Return the [x, y] coordinate for the center point of the cell that contains the specified text.  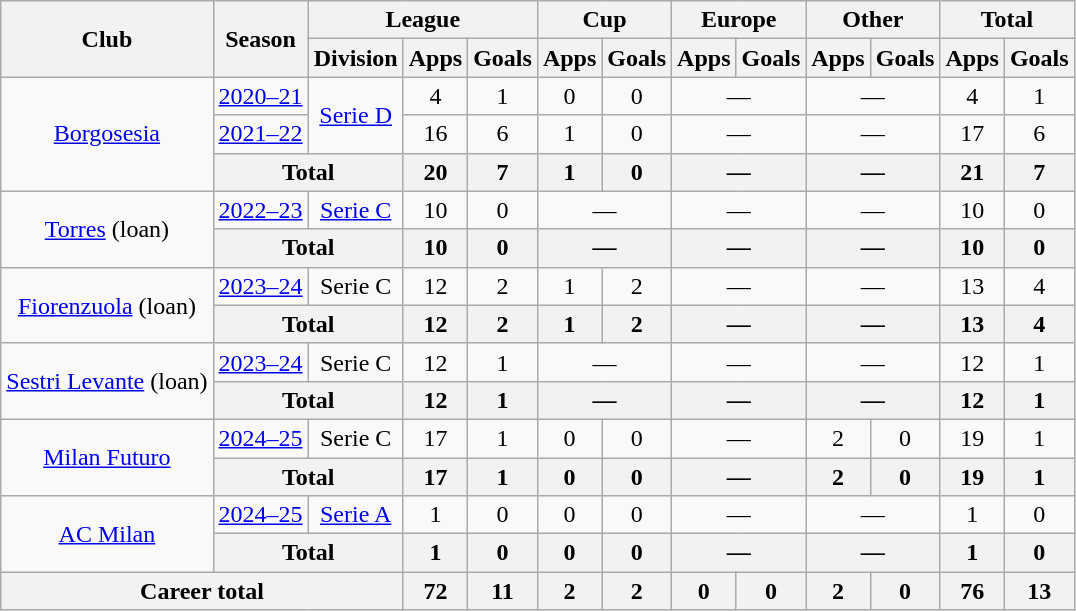
Club [107, 39]
League [422, 20]
Career total [202, 591]
Cup [604, 20]
Division [356, 58]
Season [260, 39]
Borgosesia [107, 134]
72 [435, 591]
Serie A [356, 515]
2022–23 [260, 210]
Europe [739, 20]
16 [435, 134]
Milan Futuro [107, 457]
Torres (loan) [107, 229]
76 [972, 591]
Other [873, 20]
Fiorenzuola (loan) [107, 305]
Serie D [356, 115]
11 [503, 591]
Sestri Levante (loan) [107, 381]
21 [972, 172]
20 [435, 172]
2020–21 [260, 96]
AC Milan [107, 534]
2021–22 [260, 134]
